Extract the [X, Y] coordinate from the center of the cell holding the provided text.  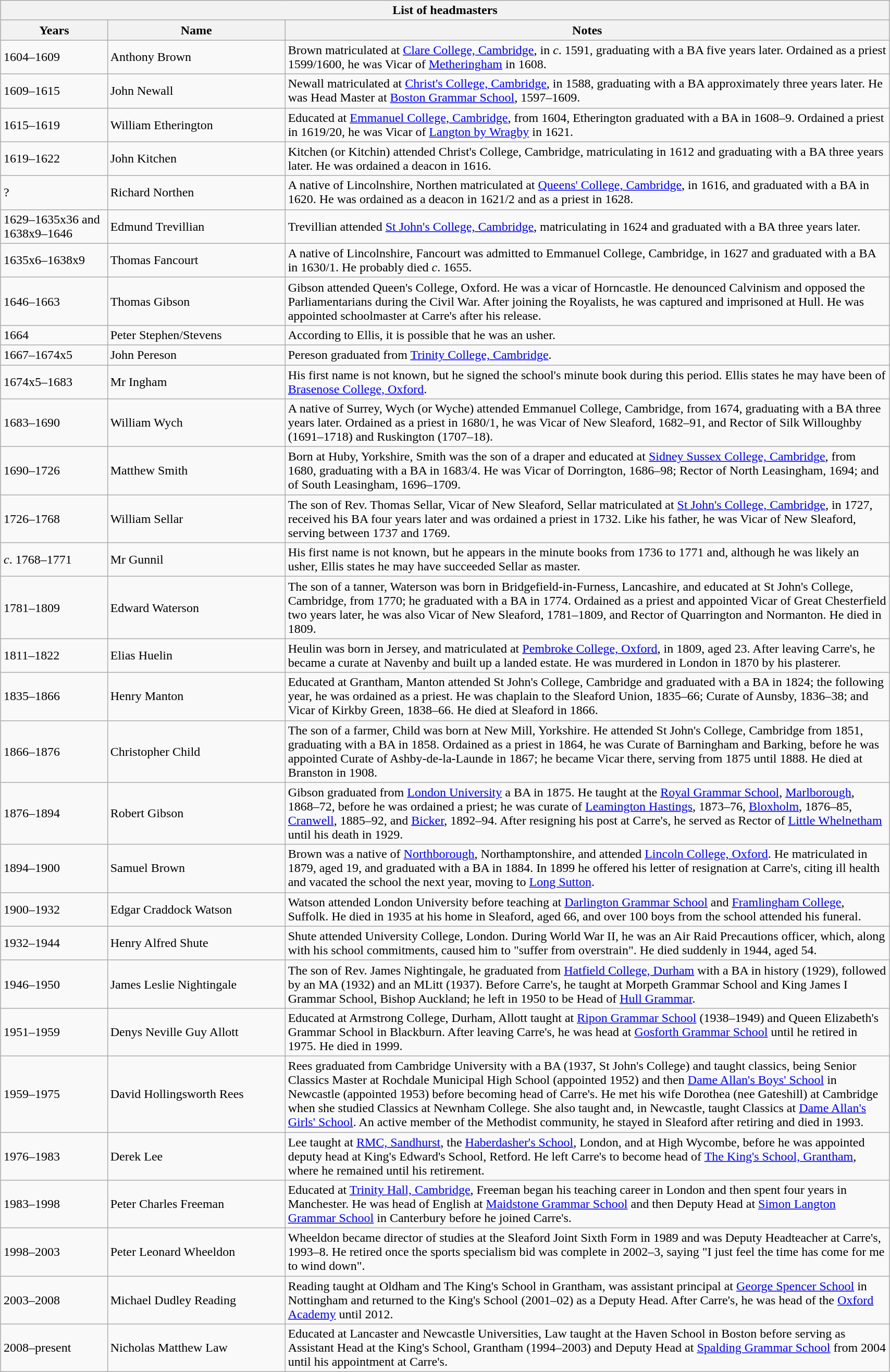
1866–1876 [54, 751]
1894–1900 [54, 868]
1615–1619 [54, 125]
Thomas Gibson [196, 301]
Pereson graduated from Trinity College, Cambridge. [587, 355]
Edmund Trevillian [196, 226]
Notes [587, 30]
Trevillian attended St John's College, Cambridge, matriculating in 1624 and graduated with a BA three years later. [587, 226]
1604–1609 [54, 57]
1959–1975 [54, 1094]
1629–1635x36 and 1638x9–1646 [54, 226]
1664 [54, 335]
Christopher Child [196, 751]
Years [54, 30]
List of headmasters [445, 10]
1683–1690 [54, 423]
Denys Neville Guy Allott [196, 1032]
A native of Lincolnshire, Fancourt was admitted to Emmanuel College, Cambridge, in 1627 and graduated with a BA in 1630/1. He probably died c. 1655. [587, 260]
John Newall [196, 91]
1900–1932 [54, 909]
John Pereson [196, 355]
1609–1615 [54, 91]
Mr Gunnil [196, 559]
John Kitchen [196, 158]
David Hollingsworth Rees [196, 1094]
According to Ellis, it is possible that he was an usher. [587, 335]
1932–1944 [54, 943]
1976–1983 [54, 1156]
1998–2003 [54, 1252]
Mr Ingham [196, 381]
1674x5–1683 [54, 381]
1946–1950 [54, 984]
Elias Huelin [196, 655]
Matthew Smith [196, 471]
Anthony Brown [196, 57]
Edgar Craddock Watson [196, 909]
1646–1663 [54, 301]
Michael Dudley Reading [196, 1300]
1635x6–1638x9 [54, 260]
? [54, 193]
1690–1726 [54, 471]
1619–1622 [54, 158]
Peter Charles Freeman [196, 1204]
1876–1894 [54, 814]
Henry Manton [196, 696]
1811–1822 [54, 655]
1726–1768 [54, 519]
Name [196, 30]
William Wych [196, 423]
Derek Lee [196, 1156]
1835–1866 [54, 696]
1667–1674x5 [54, 355]
1983–1998 [54, 1204]
Henry Alfred Shute [196, 943]
Peter Stephen/Stevens [196, 335]
c. 1768–1771 [54, 559]
1781–1809 [54, 607]
William Etherington [196, 125]
1951–1959 [54, 1032]
Nicholas Matthew Law [196, 1348]
Robert Gibson [196, 814]
James Leslie Nightingale [196, 984]
2008–present [54, 1348]
Thomas Fancourt [196, 260]
Richard Northen [196, 193]
Edward Waterson [196, 607]
William Sellar [196, 519]
Peter Leonard Wheeldon [196, 1252]
His first name is not known, but he signed the school's minute book during this period. Ellis states he may have been of Brasenose College, Oxford. [587, 381]
Samuel Brown [196, 868]
2003–2008 [54, 1300]
